Return [X, Y] of the center of cell containing provided text 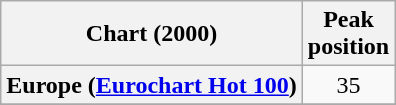
35 [348, 85]
Europe (Eurochart Hot 100) [152, 85]
Peakposition [348, 34]
Chart (2000) [152, 34]
